Search for the cell housing the specified text and yield its [x, y] center coordinate. 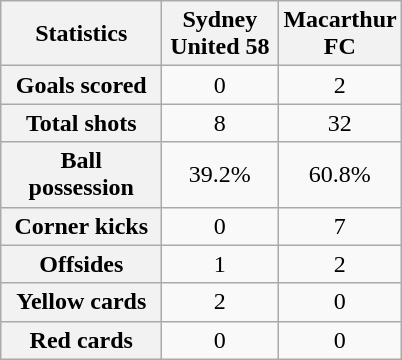
Red cards [82, 340]
60.8% [340, 174]
7 [340, 226]
Corner kicks [82, 226]
32 [340, 123]
8 [220, 123]
Ball possession [82, 174]
Statistics [82, 34]
1 [220, 264]
Total shots [82, 123]
Goals scored [82, 85]
39.2% [220, 174]
Yellow cards [82, 302]
Sydney United 58 [220, 34]
Offsides [82, 264]
Macarthur FC [340, 34]
